Extract the (X, Y) coordinate from the center of the cell holding the provided text.  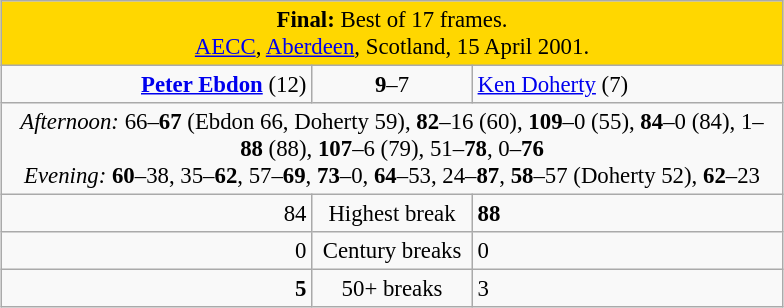
9–7 (392, 85)
Final: Best of 17 frames. AECC, Aberdeen, Scotland, 15 April 2001. (392, 34)
50+ breaks (392, 289)
Ken Doherty (7) (628, 85)
Highest break (392, 214)
Century breaks (392, 251)
88 (628, 214)
Peter Ebdon (12) (156, 85)
3 (628, 289)
84 (156, 214)
5 (156, 289)
